Identify which cell holds the provided text, then report its (x, y) central coordinate. 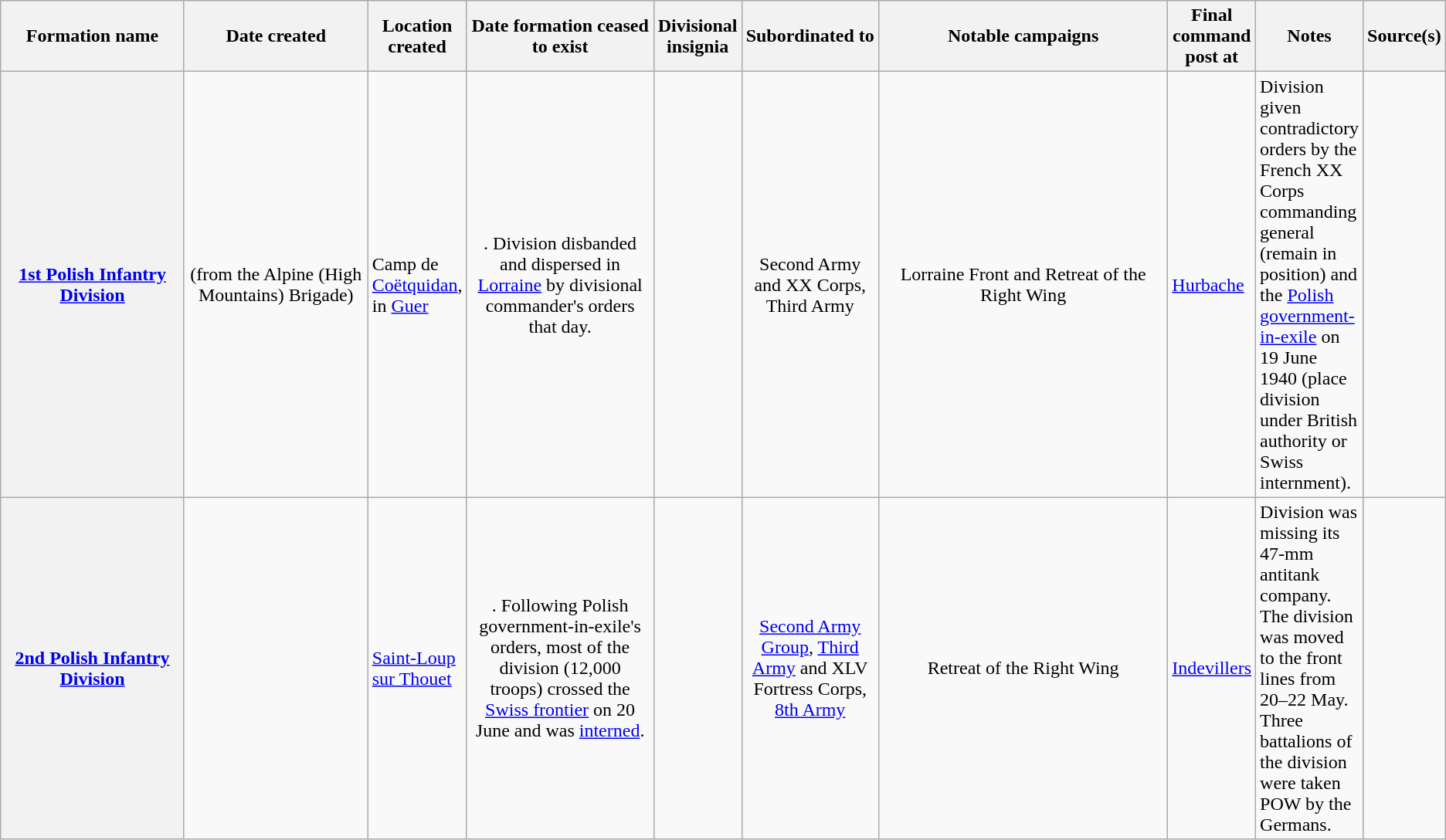
Notes (1310, 36)
1st Polish Infantry Division (93, 284)
Source(s) (1404, 36)
Lorraine Front and Retreat of the Right Wing (1023, 284)
Subordinated to (810, 36)
Divisional insignia (698, 36)
Formation name (93, 36)
. Division disbanded and dispersed in Lorraine by divisional commander's orders that day. (560, 284)
. Following Polish government-in-exile's orders, most of the division (12,000 troops) crossed the Swiss frontier on 20 June and was interned. (560, 669)
Notable campaigns (1023, 36)
(from the Alpine (High Mountains) Brigade) (276, 284)
Saint-Loup sur Thouet (417, 669)
Retreat of the Right Wing (1023, 669)
Camp de Coëtquidan, in Guer (417, 284)
Date created (276, 36)
Final command post at (1212, 36)
Location created (417, 36)
Second Army Group, Third Army and XLV Fortress Corps, 8th Army (810, 669)
Hurbache (1212, 284)
Indevillers (1212, 669)
2nd Polish Infantry Division (93, 669)
Date formation ceased to exist (560, 36)
Second Army and XX Corps, Third Army (810, 284)
